Detect which cell encompasses the target text, then output its [X, Y] center coordinate. 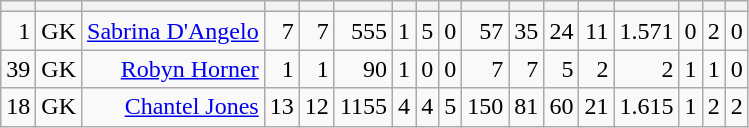
12 [316, 107]
60 [562, 107]
13 [282, 107]
39 [18, 69]
Sabrina D'Angelo [174, 31]
11 [596, 31]
1155 [363, 107]
90 [363, 69]
81 [526, 107]
57 [486, 31]
Chantel Jones [174, 107]
555 [363, 31]
35 [526, 31]
18 [18, 107]
21 [596, 107]
Robyn Horner [174, 69]
150 [486, 107]
1.615 [646, 107]
24 [562, 31]
1.571 [646, 31]
